Output the (x, y) coordinate of the center of the cell containing the given text.  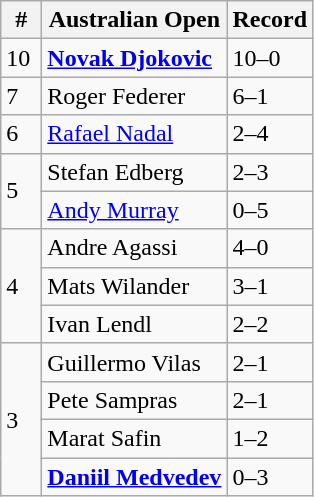
4–0 (270, 248)
Mats Wilander (134, 286)
6 (22, 134)
Australian Open (134, 20)
Record (270, 20)
Pete Sampras (134, 400)
Novak Djokovic (134, 58)
7 (22, 96)
2–2 (270, 324)
3–1 (270, 286)
Stefan Edberg (134, 172)
Marat Safin (134, 438)
1–2 (270, 438)
0–3 (270, 477)
Andy Murray (134, 210)
6–1 (270, 96)
2–3 (270, 172)
5 (22, 191)
10–0 (270, 58)
# (22, 20)
Daniil Medvedev (134, 477)
Rafael Nadal (134, 134)
0–5 (270, 210)
2–4 (270, 134)
Andre Agassi (134, 248)
3 (22, 419)
4 (22, 286)
Ivan Lendl (134, 324)
10 (22, 58)
Guillermo Vilas (134, 362)
Roger Federer (134, 96)
